Find where the given text appears and provide that cell's center as (X, Y) coordinate. 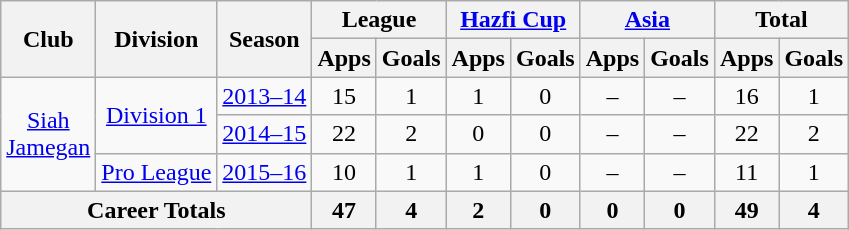
Hazfi Cup (513, 20)
SiahJamegan (48, 134)
Club (48, 39)
Pro League (156, 172)
11 (746, 172)
2013–14 (264, 96)
49 (746, 210)
47 (344, 210)
2015–16 (264, 172)
Season (264, 39)
10 (344, 172)
Total (781, 20)
Career Totals (156, 210)
15 (344, 96)
2014–15 (264, 134)
Asia (647, 20)
Division (156, 39)
Division 1 (156, 115)
League (379, 20)
16 (746, 96)
